Determine the [X, Y] coordinate at the center of the cell enclosing the given text.  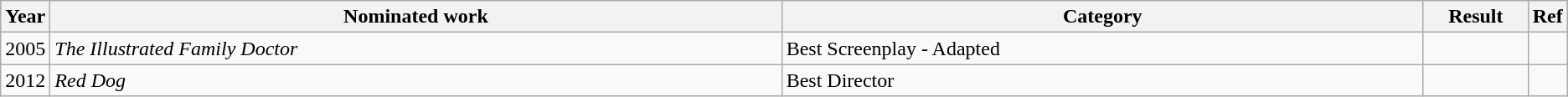
Best Screenplay - Adapted [1102, 48]
Year [25, 17]
Ref [1548, 17]
Best Director [1102, 80]
Result [1476, 17]
Category [1102, 17]
2012 [25, 80]
The Illustrated Family Doctor [415, 48]
2005 [25, 48]
Nominated work [415, 17]
Red Dog [415, 80]
